Locate the cell with the specified text and output its (x, y) center coordinate. 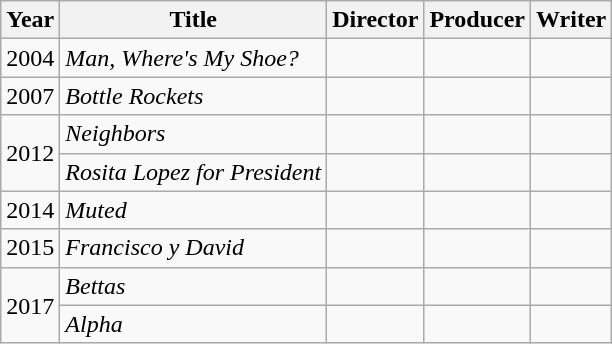
2017 (30, 305)
Director (376, 20)
Francisco y David (194, 248)
Title (194, 20)
Muted (194, 210)
Bottle Rockets (194, 96)
Writer (570, 20)
2014 (30, 210)
Rosita Lopez for President (194, 172)
2007 (30, 96)
2012 (30, 153)
Neighbors (194, 134)
Man, Where's My Shoe? (194, 58)
2004 (30, 58)
Producer (478, 20)
Year (30, 20)
Alpha (194, 324)
Bettas (194, 286)
2015 (30, 248)
